From the cell containing the given text, extract its center point as [x, y] coordinate. 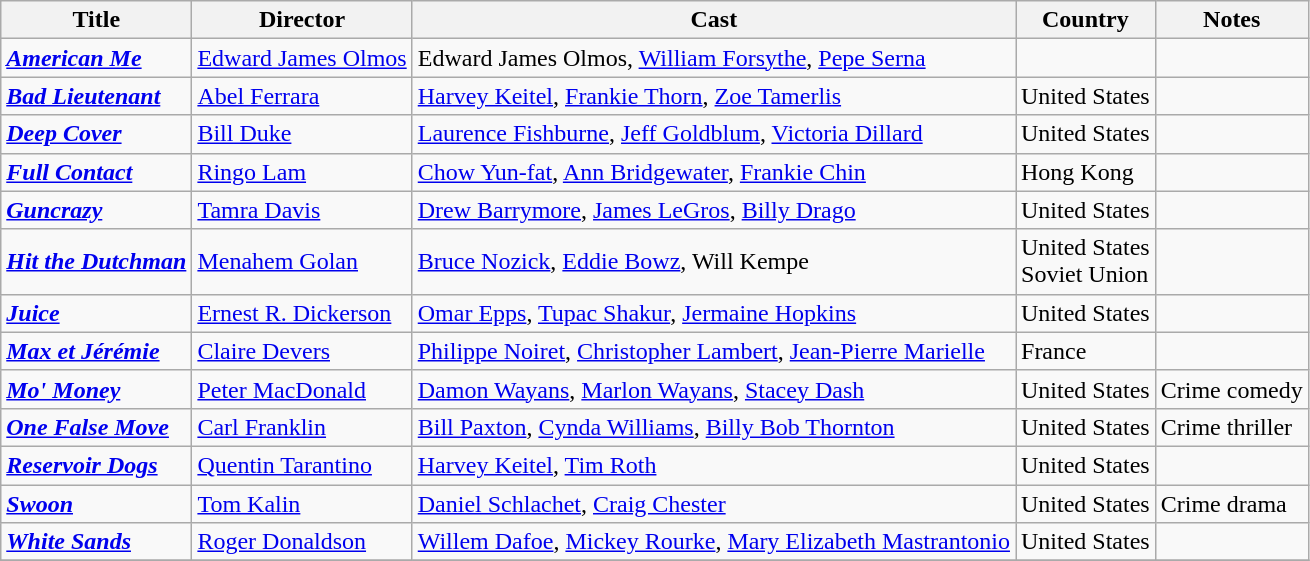
Bruce Nozick, Eddie Bowz, Will Kempe [714, 262]
Guncrazy [96, 210]
United StatesSoviet Union [1086, 262]
Hit the Dutchman [96, 262]
American Me [96, 58]
Director [302, 20]
Willem Dafoe, Mickey Rourke, Mary Elizabeth Mastrantonio [714, 542]
Claire Devers [302, 351]
Ernest R. Dickerson [302, 313]
Crime thriller [1232, 427]
Edward James Olmos [302, 58]
Daniel Schlachet, Craig Chester [714, 503]
Title [96, 20]
Drew Barrymore, James LeGros, Billy Drago [714, 210]
Roger Donaldson [302, 542]
Damon Wayans, Marlon Wayans, Stacey Dash [714, 389]
Full Contact [96, 172]
Philippe Noiret, Christopher Lambert, Jean-Pierre Marielle [714, 351]
Max et Jérémie [96, 351]
Country [1086, 20]
One False Move [96, 427]
Notes [1232, 20]
Laurence Fishburne, Jeff Goldblum, Victoria Dillard [714, 134]
Omar Epps, Tupac Shakur, Jermaine Hopkins [714, 313]
Reservoir Dogs [96, 465]
Mo' Money [96, 389]
Swoon [96, 503]
Bad Lieutenant [96, 96]
Menahem Golan [302, 262]
Peter MacDonald [302, 389]
Ringo Lam [302, 172]
Juice [96, 313]
Harvey Keitel, Tim Roth [714, 465]
Crime comedy [1232, 389]
Quentin Tarantino [302, 465]
France [1086, 351]
Edward James Olmos, William Forsythe, Pepe Serna [714, 58]
Abel Ferrara [302, 96]
Cast [714, 20]
Chow Yun-fat, Ann Bridgewater, Frankie Chin [714, 172]
Hong Kong [1086, 172]
Tamra Davis [302, 210]
Harvey Keitel, Frankie Thorn, Zoe Tamerlis [714, 96]
Bill Paxton, Cynda Williams, Billy Bob Thornton [714, 427]
Deep Cover [96, 134]
Bill Duke [302, 134]
Carl Franklin [302, 427]
Tom Kalin [302, 503]
White Sands [96, 542]
Crime drama [1232, 503]
